Return the [X, Y] coordinate for the center point of the cell that contains the specified text.  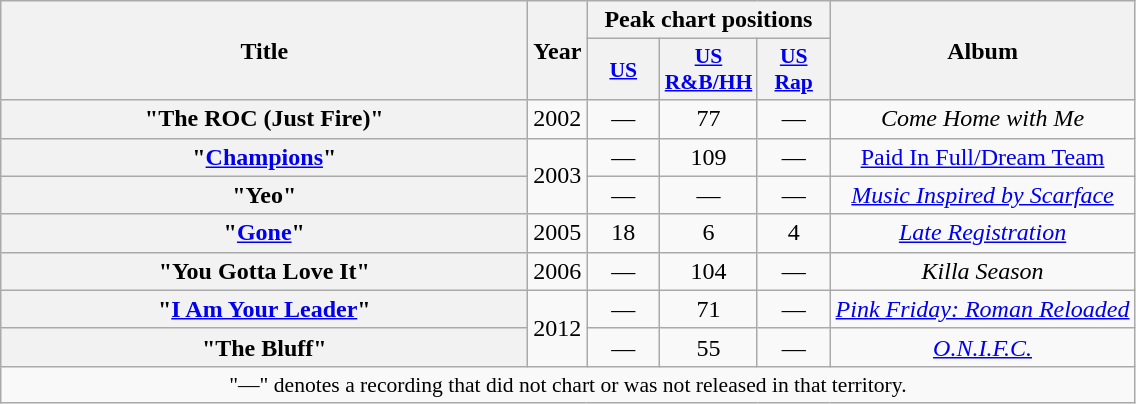
Title [264, 50]
"Yeo" [264, 195]
USRap [794, 70]
O.N.I.F.C. [982, 347]
"You Gotta Love It" [264, 271]
"Gone" [264, 233]
"—" denotes a recording that did not chart or was not released in that territory. [568, 384]
2003 [558, 176]
2012 [558, 328]
Year [558, 50]
Peak chart positions [708, 20]
Late Registration [982, 233]
109 [709, 157]
"The Bluff" [264, 347]
USR&B/HH [709, 70]
"The ROC (Just Fire)" [264, 119]
Paid In Full/Dream Team [982, 157]
77 [709, 119]
71 [709, 309]
55 [709, 347]
"I Am Your Leader" [264, 309]
Album [982, 50]
104 [709, 271]
"Champions" [264, 157]
Killa Season [982, 271]
Come Home with Me [982, 119]
2002 [558, 119]
18 [624, 233]
2006 [558, 271]
Pink Friday: Roman Reloaded [982, 309]
6 [709, 233]
Music Inspired by Scarface [982, 195]
4 [794, 233]
US [624, 70]
2005 [558, 233]
